Locate the cell with the specified text and output its [x, y] center coordinate. 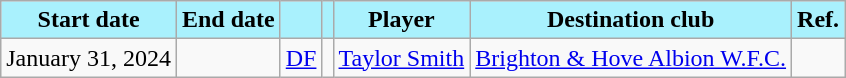
DF [301, 58]
Destination club [631, 20]
Taylor Smith [402, 58]
Start date [89, 20]
End date [228, 20]
Brighton & Hove Albion W.F.C. [631, 58]
Ref. [818, 20]
Player [402, 20]
January 31, 2024 [89, 58]
